Pinpoint the cell where the given text exists, returning its (X, Y) midpoint coordinate. 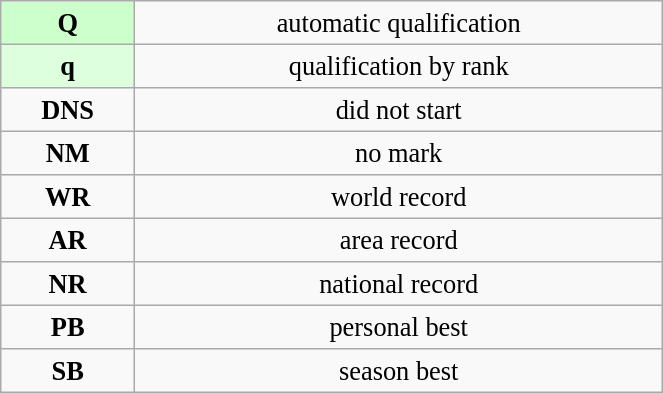
qualification by rank (399, 66)
national record (399, 284)
personal best (399, 327)
did not start (399, 109)
no mark (399, 153)
PB (68, 327)
WR (68, 197)
q (68, 66)
DNS (68, 109)
AR (68, 240)
NM (68, 153)
NR (68, 284)
SB (68, 371)
automatic qualification (399, 22)
season best (399, 371)
world record (399, 197)
Q (68, 22)
area record (399, 240)
